Detect which cell encompasses the target text, then output its (x, y) center coordinate. 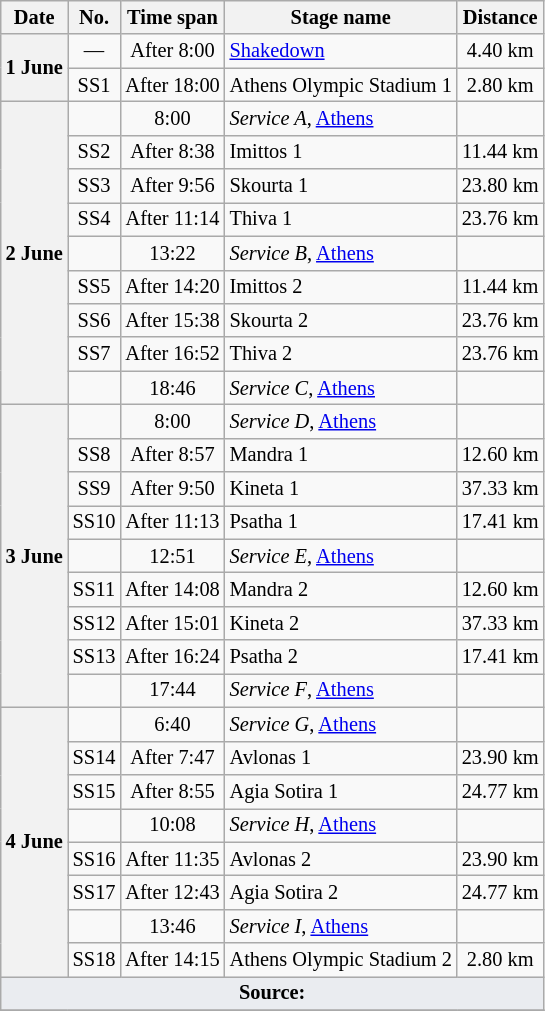
Service H, Athens (341, 825)
Imittos 1 (341, 152)
Agia Sotira 2 (341, 892)
Distance (500, 17)
After 18:00 (172, 85)
After 16:24 (172, 657)
SS8 (94, 455)
After 14:15 (172, 960)
2 June (34, 252)
Thiva 1 (341, 219)
13:46 (172, 926)
After 14:08 (172, 589)
Avlonas 2 (341, 859)
SS7 (94, 354)
17:44 (172, 690)
Mandra 1 (341, 455)
Athens Olympic Stadium 2 (341, 960)
After 15:01 (172, 623)
23.80 km (500, 186)
Stage name (341, 17)
Service E, Athens (341, 556)
After 8:00 (172, 51)
Service C, Athens (341, 388)
Service D, Athens (341, 421)
No. (94, 17)
Avlonas 1 (341, 758)
Athens Olympic Stadium 1 (341, 85)
SS4 (94, 219)
After 15:38 (172, 320)
SS16 (94, 859)
After 8:55 (172, 791)
SS2 (94, 152)
12:51 (172, 556)
SS12 (94, 623)
Service G, Athens (341, 724)
Service B, Athens (341, 253)
After 16:52 (172, 354)
Date (34, 17)
After 9:56 (172, 186)
SS15 (94, 791)
Service I, Athens (341, 926)
Mandra 2 (341, 589)
SS3 (94, 186)
SS14 (94, 758)
Psatha 2 (341, 657)
10:08 (172, 825)
After 7:47 (172, 758)
Service A, Athens (341, 118)
SS17 (94, 892)
SS5 (94, 287)
Shakedown (341, 51)
Kineta 1 (341, 489)
SS13 (94, 657)
Psatha 1 (341, 522)
Thiva 2 (341, 354)
Service F, Athens (341, 690)
After 11:13 (172, 522)
SS18 (94, 960)
Skourta 2 (341, 320)
Imittos 2 (341, 287)
Kineta 2 (341, 623)
After 8:57 (172, 455)
18:46 (172, 388)
4 June (34, 842)
SS9 (94, 489)
Skourta 1 (341, 186)
4.40 km (500, 51)
SS1 (94, 85)
Agia Sotira 1 (341, 791)
SS10 (94, 522)
13:22 (172, 253)
1 June (34, 68)
After 11:35 (172, 859)
After 14:20 (172, 287)
SS6 (94, 320)
After 9:50 (172, 489)
Time span (172, 17)
After 12:43 (172, 892)
Source: (272, 993)
After 8:38 (172, 152)
6:40 (172, 724)
After 11:14 (172, 219)
SS11 (94, 589)
— (94, 51)
3 June (34, 556)
